Search for the cell housing the specified text and yield its (X, Y) center coordinate. 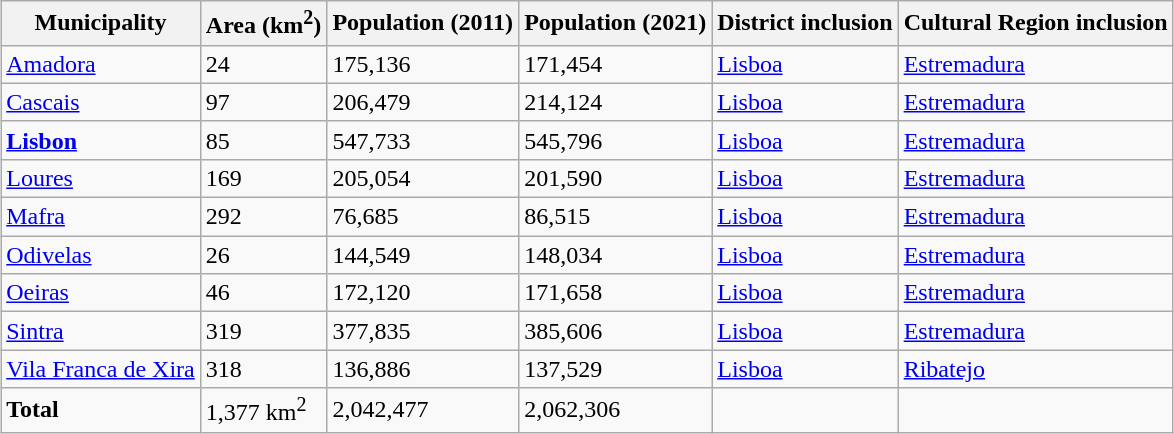
Ribatejo (1036, 369)
76,685 (423, 217)
Sintra (101, 331)
545,796 (616, 140)
144,549 (423, 255)
26 (264, 255)
318 (264, 369)
Odivelas (101, 255)
214,124 (616, 102)
24 (264, 64)
385,606 (616, 331)
Total (101, 410)
Mafra (101, 217)
Population (2011) (423, 24)
District inclusion (805, 24)
85 (264, 140)
Area (km2) (264, 24)
Population (2021) (616, 24)
171,658 (616, 293)
319 (264, 331)
97 (264, 102)
Municipality (101, 24)
Oeiras (101, 293)
2,042,477 (423, 410)
201,590 (616, 178)
1,377 km2 (264, 410)
Cascais (101, 102)
148,034 (616, 255)
Cultural Region inclusion (1036, 24)
206,479 (423, 102)
171,454 (616, 64)
169 (264, 178)
137,529 (616, 369)
46 (264, 293)
Amadora (101, 64)
205,054 (423, 178)
Vila Franca de Xira (101, 369)
172,120 (423, 293)
136,886 (423, 369)
Loures (101, 178)
86,515 (616, 217)
547,733 (423, 140)
Lisbon (101, 140)
377,835 (423, 331)
175,136 (423, 64)
292 (264, 217)
2,062,306 (616, 410)
